Output the [x, y] coordinate of the center of the cell containing the given text.  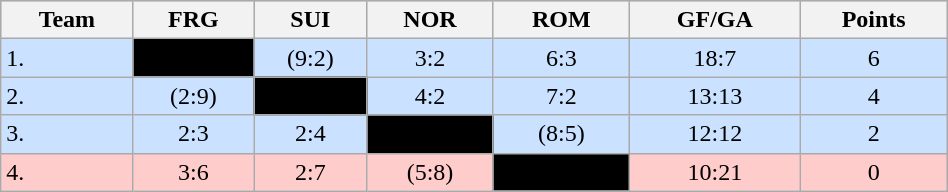
(2:9) [194, 96]
NOR [430, 20]
2. [67, 96]
(5:8) [430, 172]
Points [874, 20]
6 [874, 58]
13:13 [716, 96]
3:6 [194, 172]
Team [67, 20]
4. [67, 172]
FRG [194, 20]
4:2 [430, 96]
3. [67, 134]
(8:5) [562, 134]
2:4 [310, 134]
1. [67, 58]
4 [874, 96]
2:3 [194, 134]
12:12 [716, 134]
(9:2) [310, 58]
18:7 [716, 58]
3:2 [430, 58]
10:21 [716, 172]
SUI [310, 20]
6:3 [562, 58]
7:2 [562, 96]
0 [874, 172]
GF/GA [716, 20]
ROM [562, 20]
2:7 [310, 172]
2 [874, 134]
